Detect which cell encompasses the target text, then output its [X, Y] center coordinate. 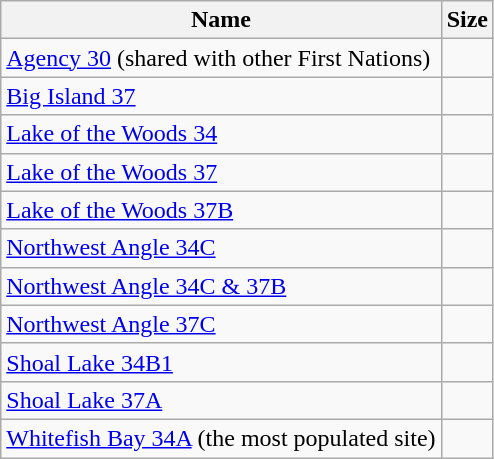
Northwest Angle 37C [221, 324]
Northwest Angle 34C [221, 248]
Lake of the Woods 37B [221, 210]
Size [467, 20]
Whitefish Bay 34A (the most populated site) [221, 438]
Shoal Lake 34B1 [221, 362]
Big Island 37 [221, 96]
Agency 30 (shared with other First Nations) [221, 58]
Lake of the Woods 34 [221, 134]
Shoal Lake 37A [221, 400]
Name [221, 20]
Northwest Angle 34C & 37B [221, 286]
Lake of the Woods 37 [221, 172]
